Output the (X, Y) coordinate of the center of the cell containing the given text.  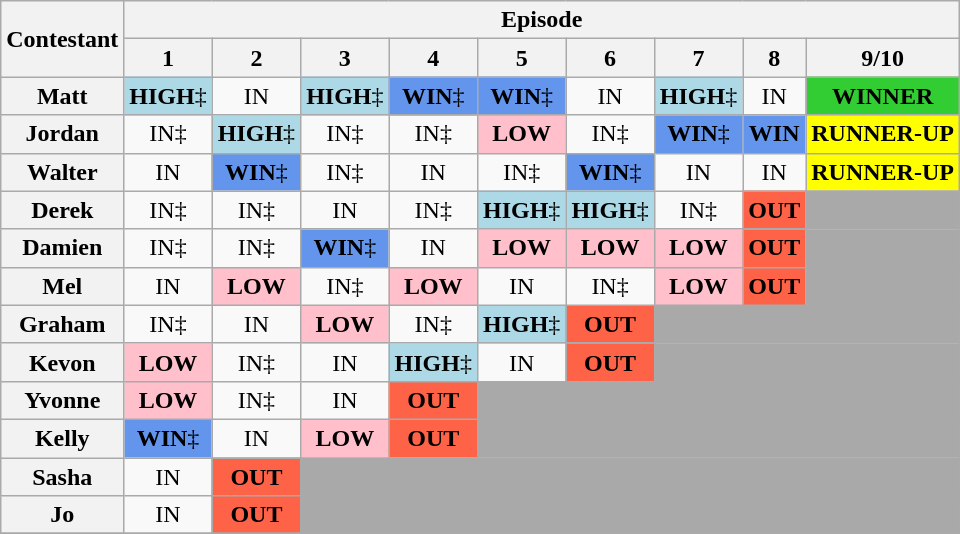
WIN (774, 134)
7 (698, 58)
4 (433, 58)
Kevon (62, 362)
Walter (62, 172)
5 (521, 58)
Matt (62, 96)
Kelly (62, 438)
2 (256, 58)
8 (774, 58)
1 (168, 58)
6 (610, 58)
3 (345, 58)
Derek (62, 210)
Graham (62, 324)
WINNER (883, 96)
Mel (62, 286)
Yvonne (62, 400)
Episode (542, 20)
Contestant (62, 39)
9/10 (883, 58)
Damien (62, 248)
Jordan (62, 134)
Sasha (62, 477)
Jo (62, 515)
